Scan for the cell matching the given text and deliver its (x, y) coordinate at center. 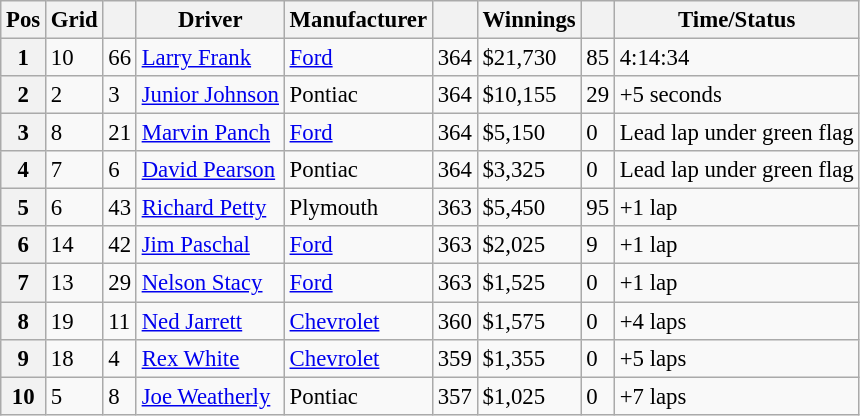
$5,450 (529, 208)
66 (120, 58)
Grid (74, 20)
+5 laps (736, 358)
Manufacturer (358, 20)
Junior Johnson (210, 95)
21 (120, 133)
+4 laps (736, 321)
Winnings (529, 20)
Richard Petty (210, 208)
+7 laps (736, 396)
Driver (210, 20)
David Pearson (210, 170)
$1,355 (529, 358)
Ned Jarrett (210, 321)
Nelson Stacy (210, 283)
Joe Weatherly (210, 396)
11 (120, 321)
Jim Paschal (210, 245)
$5,150 (529, 133)
18 (74, 358)
359 (454, 358)
$3,325 (529, 170)
+5 seconds (736, 95)
Larry Frank (210, 58)
13 (74, 283)
4:14:34 (736, 58)
$1,525 (529, 283)
$2,025 (529, 245)
Plymouth (358, 208)
$1,575 (529, 321)
Rex White (210, 358)
$1,025 (529, 396)
19 (74, 321)
$21,730 (529, 58)
Pos (24, 20)
357 (454, 396)
43 (120, 208)
360 (454, 321)
85 (598, 58)
$10,155 (529, 95)
95 (598, 208)
42 (120, 245)
Time/Status (736, 20)
14 (74, 245)
Marvin Panch (210, 133)
1 (24, 58)
